Scan for the cell matching the given text and deliver its [x, y] coordinate at center. 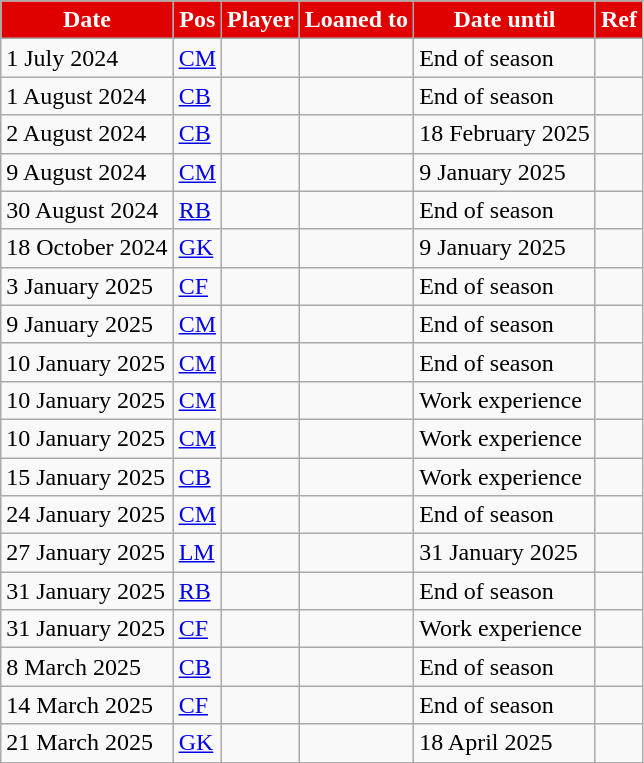
Date [87, 20]
8 March 2025 [87, 667]
1 July 2024 [87, 58]
21 March 2025 [87, 743]
18 October 2024 [87, 248]
Pos [197, 20]
3 January 2025 [87, 286]
15 January 2025 [87, 477]
30 August 2024 [87, 210]
Date until [505, 20]
Ref [618, 20]
Loaned to [356, 20]
24 January 2025 [87, 515]
LM [197, 553]
1 August 2024 [87, 96]
27 January 2025 [87, 553]
14 March 2025 [87, 705]
18 February 2025 [505, 134]
2 August 2024 [87, 134]
Player [261, 20]
18 April 2025 [505, 743]
9 August 2024 [87, 172]
